Identify which cell holds the provided text, then report its (X, Y) central coordinate. 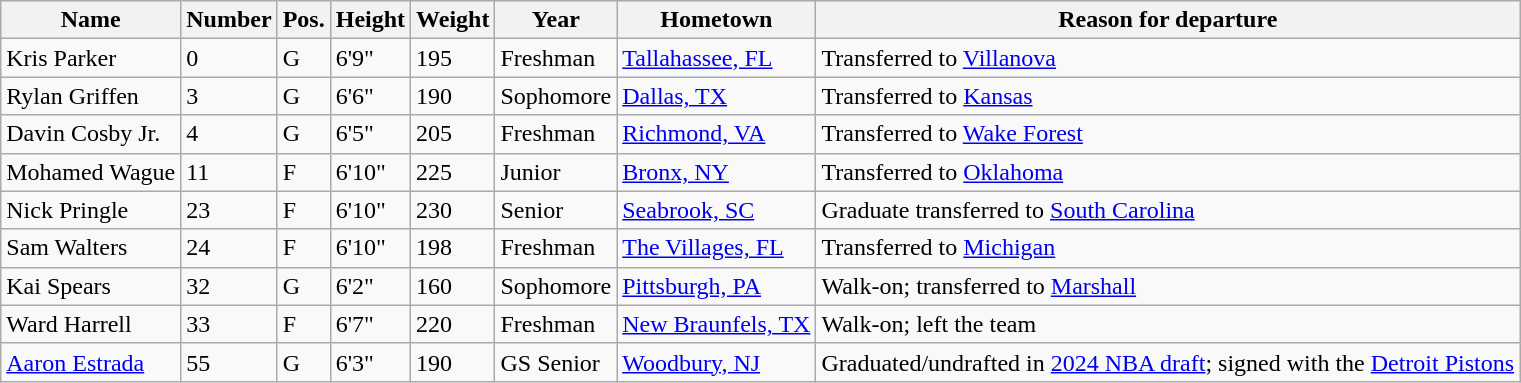
Number (229, 20)
Transferred to Villanova (1168, 58)
225 (453, 172)
6'9" (370, 58)
4 (229, 134)
32 (229, 286)
Year (556, 20)
Dallas, TX (716, 96)
Seabrook, SC (716, 210)
Ward Harrell (91, 324)
160 (453, 286)
Mohamed Wague (91, 172)
Richmond, VA (716, 134)
6'7" (370, 324)
Aaron Estrada (91, 362)
55 (229, 362)
Name (91, 20)
23 (229, 210)
Rylan Griffen (91, 96)
Kai Spears (91, 286)
230 (453, 210)
Tallahassee, FL (716, 58)
Walk-on; left the team (1168, 324)
Walk-on; transferred to Marshall (1168, 286)
Transferred to Wake Forest (1168, 134)
Kris Parker (91, 58)
Transferred to Michigan (1168, 248)
6'6" (370, 96)
Sam Walters (91, 248)
198 (453, 248)
0 (229, 58)
Height (370, 20)
Transferred to Kansas (1168, 96)
Graduate transferred to South Carolina (1168, 210)
220 (453, 324)
Davin Cosby Jr. (91, 134)
Bronx, NY (716, 172)
6'5" (370, 134)
Junior (556, 172)
6'2" (370, 286)
Woodbury, NJ (716, 362)
Graduated/undrafted in 2024 NBA draft; signed with the Detroit Pistons (1168, 362)
205 (453, 134)
195 (453, 58)
Reason for departure (1168, 20)
Pittsburgh, PA (716, 286)
Transferred to Oklahoma (1168, 172)
Nick Pringle (91, 210)
24 (229, 248)
Hometown (716, 20)
The Villages, FL (716, 248)
Weight (453, 20)
New Braunfels, TX (716, 324)
3 (229, 96)
Senior (556, 210)
6'3" (370, 362)
11 (229, 172)
Pos. (304, 20)
GS Senior (556, 362)
33 (229, 324)
